For the text-containing cell, return its midpoint in (x, y) coordinate format. 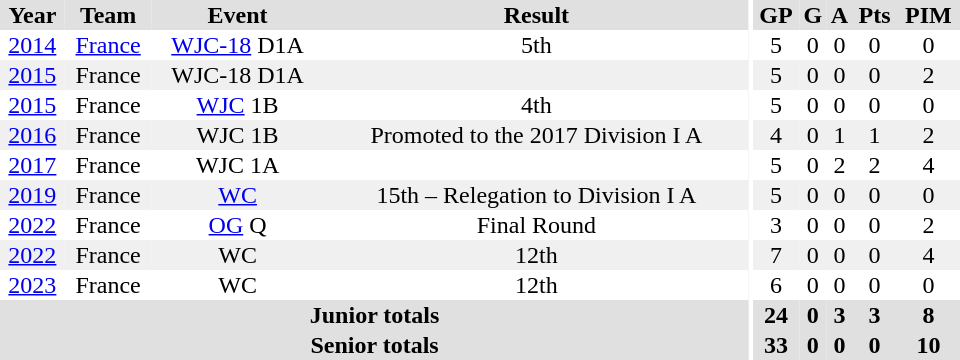
Event (237, 15)
4th (536, 105)
8 (928, 315)
5th (536, 45)
2017 (32, 165)
A (840, 15)
10 (928, 345)
Result (536, 15)
WJC 1A (237, 165)
33 (776, 345)
Team (108, 15)
OG Q (237, 225)
PIM (928, 15)
6 (776, 285)
15th – Relegation to Division I A (536, 195)
Promoted to the 2017 Division I A (536, 135)
Year (32, 15)
Junior totals (374, 315)
2014 (32, 45)
2016 (32, 135)
G (813, 15)
Pts (874, 15)
Final Round (536, 225)
2019 (32, 195)
2023 (32, 285)
Senior totals (374, 345)
24 (776, 315)
GP (776, 15)
7 (776, 255)
